Find where the given text appears and provide that cell's center as [X, Y] coordinate. 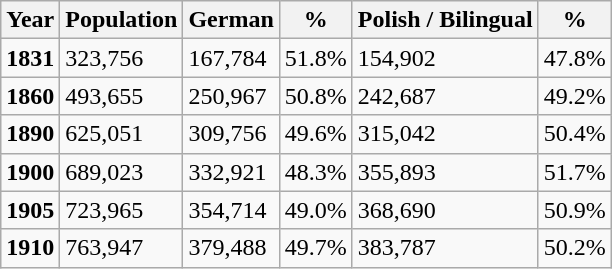
48.3% [316, 172]
51.8% [316, 58]
1905 [30, 210]
315,042 [445, 134]
50.2% [574, 248]
250,967 [231, 96]
German [231, 20]
625,051 [122, 134]
50.8% [316, 96]
167,784 [231, 58]
Population [122, 20]
689,023 [122, 172]
309,756 [231, 134]
50.4% [574, 134]
379,488 [231, 248]
383,787 [445, 248]
763,947 [122, 248]
723,965 [122, 210]
368,690 [445, 210]
49.0% [316, 210]
354,714 [231, 210]
1831 [30, 58]
242,687 [445, 96]
332,921 [231, 172]
323,756 [122, 58]
49.6% [316, 134]
1890 [30, 134]
1900 [30, 172]
47.8% [574, 58]
Year [30, 20]
49.7% [316, 248]
154,902 [445, 58]
493,655 [122, 96]
Polish / Bilingual [445, 20]
355,893 [445, 172]
50.9% [574, 210]
1860 [30, 96]
51.7% [574, 172]
49.2% [574, 96]
1910 [30, 248]
